Find where the given text appears and provide that cell's center as [x, y] coordinate. 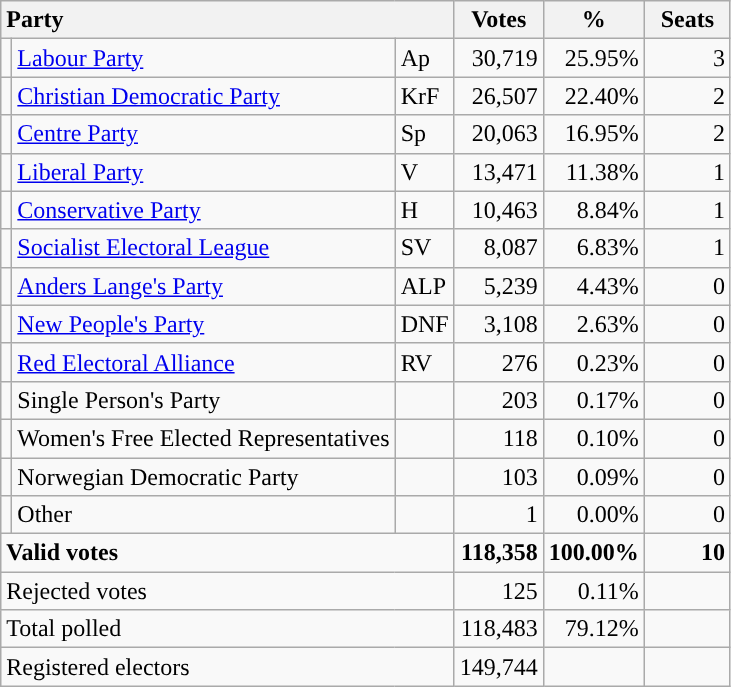
H [424, 210]
8.84% [594, 210]
0.00% [594, 515]
5,239 [498, 286]
79.12% [594, 629]
13,471 [498, 172]
118,358 [498, 553]
Total polled [228, 629]
Votes [498, 20]
Christian Democratic Party [204, 96]
Norwegian Democratic Party [204, 477]
Rejected votes [228, 591]
Women's Free Elected Representatives [204, 438]
0.23% [594, 362]
0.10% [594, 438]
RV [424, 362]
118 [498, 438]
Single Person's Party [204, 400]
ALP [424, 286]
11.38% [594, 172]
16.95% [594, 134]
DNF [424, 324]
149,744 [498, 667]
Liberal Party [204, 172]
118,483 [498, 629]
3,108 [498, 324]
8,087 [498, 248]
Seats [687, 20]
V [424, 172]
30,719 [498, 58]
10 [687, 553]
2.63% [594, 324]
New People's Party [204, 324]
276 [498, 362]
22.40% [594, 96]
103 [498, 477]
Socialist Electoral League [204, 248]
203 [498, 400]
Labour Party [204, 58]
Registered electors [228, 667]
6.83% [594, 248]
0.11% [594, 591]
25.95% [594, 58]
Conservative Party [204, 210]
10,463 [498, 210]
KrF [424, 96]
Ap [424, 58]
3 [687, 58]
100.00% [594, 553]
Sp [424, 134]
0.09% [594, 477]
SV [424, 248]
% [594, 20]
Valid votes [228, 553]
20,063 [498, 134]
Other [204, 515]
4.43% [594, 286]
Party [228, 20]
26,507 [498, 96]
Centre Party [204, 134]
125 [498, 591]
0.17% [594, 400]
Red Electoral Alliance [204, 362]
Anders Lange's Party [204, 286]
